Return [X, Y] of the center of cell containing provided text 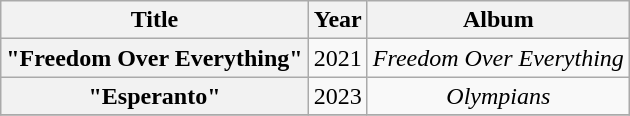
Album [498, 20]
2023 [338, 96]
Freedom Over Everything [498, 58]
2021 [338, 58]
Year [338, 20]
Title [154, 20]
"Esperanto" [154, 96]
"Freedom Over Everything" [154, 58]
Olympians [498, 96]
